Output the [X, Y] coordinate of the center of the cell containing the given text.  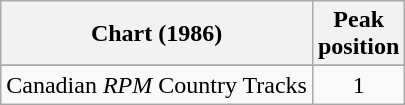
Peakposition [358, 34]
Chart (1986) [157, 34]
1 [358, 85]
Canadian RPM Country Tracks [157, 85]
